Provide the [X, Y] coordinate of the cell's center where the given text is located.  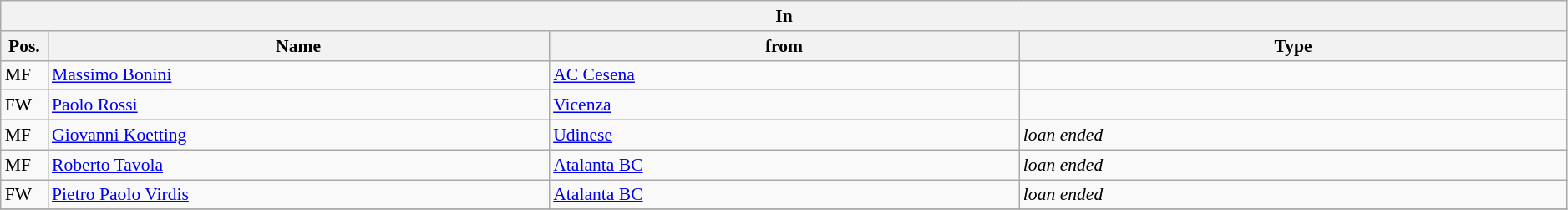
Type [1293, 46]
Vicenza [784, 105]
Paolo Rossi [298, 105]
Giovanni Koetting [298, 136]
AC Cesena [784, 75]
Pietro Paolo Virdis [298, 195]
Massimo Bonini [298, 75]
Name [298, 46]
Roberto Tavola [298, 165]
Pos. [24, 46]
In [784, 16]
from [784, 46]
Udinese [784, 136]
